Provide the [x, y] coordinate of the cell's center where the given text is located.  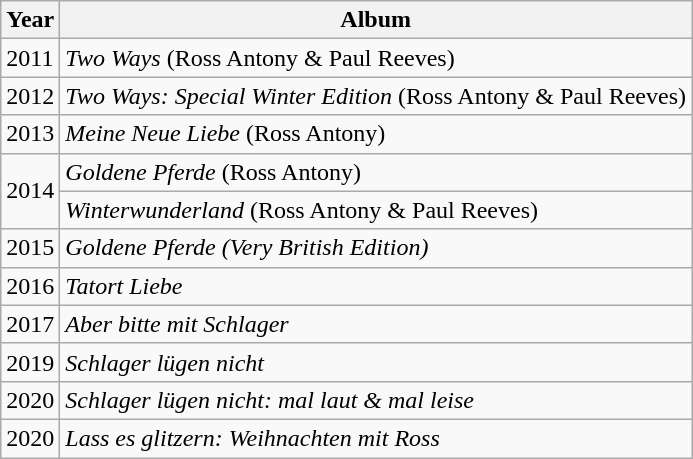
2014 [30, 191]
Goldene Pferde (Ross Antony) [376, 172]
Meine Neue Liebe (Ross Antony) [376, 134]
2013 [30, 134]
2012 [30, 96]
Album [376, 20]
Year [30, 20]
2016 [30, 286]
Tatort Liebe [376, 286]
Goldene Pferde (Very British Edition) [376, 248]
2017 [30, 324]
Two Ways (Ross Antony & Paul Reeves) [376, 58]
Two Ways: Special Winter Edition (Ross Antony & Paul Reeves) [376, 96]
Lass es glitzern: Weihnachten mit Ross [376, 438]
Aber bitte mit Schlager [376, 324]
2011 [30, 58]
Schlager lügen nicht [376, 362]
Winterwunderland (Ross Antony & Paul Reeves) [376, 210]
Schlager lügen nicht: mal laut & mal leise [376, 400]
2015 [30, 248]
2019 [30, 362]
